From the cell containing the given text, extract its center point as (X, Y) coordinate. 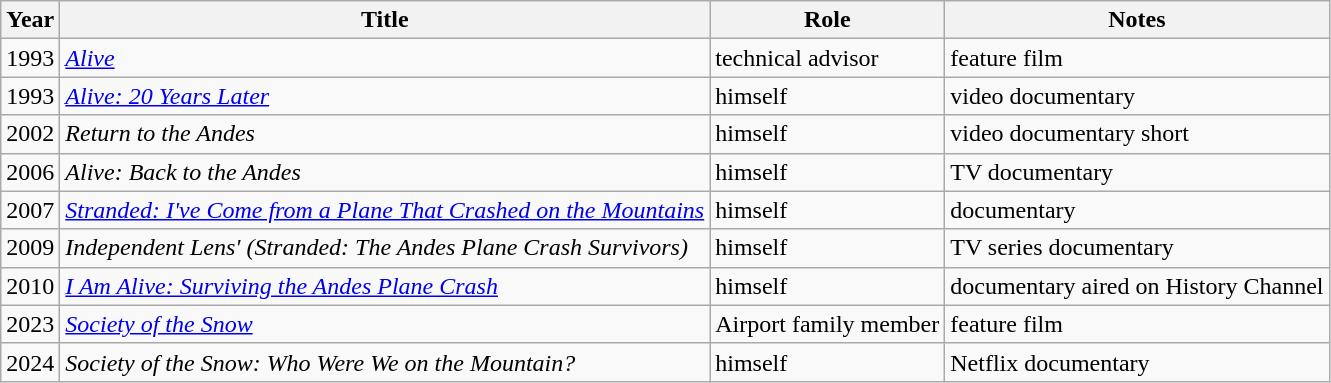
documentary aired on History Channel (1137, 286)
video documentary short (1137, 134)
Society of the Snow (385, 324)
2002 (30, 134)
Alive: 20 Years Later (385, 96)
Netflix documentary (1137, 362)
2023 (30, 324)
TV series documentary (1137, 248)
technical advisor (828, 58)
Notes (1137, 20)
video documentary (1137, 96)
Title (385, 20)
Return to the Andes (385, 134)
2006 (30, 172)
Alive (385, 58)
2009 (30, 248)
documentary (1137, 210)
2024 (30, 362)
Airport family member (828, 324)
Independent Lens' (Stranded: The Andes Plane Crash Survivors) (385, 248)
TV documentary (1137, 172)
Society of the Snow: Who Were We on the Mountain? (385, 362)
Year (30, 20)
Alive: Back to the Andes (385, 172)
2010 (30, 286)
Role (828, 20)
2007 (30, 210)
I Am Alive: Surviving the Andes Plane Crash (385, 286)
Stranded: I've Come from a Plane That Crashed on the Mountains (385, 210)
